Pinpoint the cell where the given text exists, returning its [x, y] midpoint coordinate. 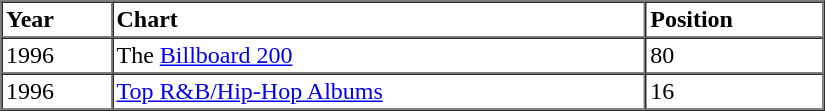
Chart [379, 20]
The Billboard 200 [379, 56]
16 [735, 92]
Top R&B/Hip-Hop Albums [379, 92]
80 [735, 56]
Position [735, 20]
Year [57, 20]
